Detect which cell encompasses the target text, then output its (x, y) center coordinate. 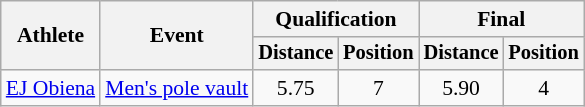
Final (502, 19)
7 (378, 88)
Event (176, 36)
5.90 (462, 88)
EJ Obiena (50, 88)
4 (543, 88)
Qualification (336, 19)
Athlete (50, 36)
5.75 (296, 88)
Men's pole vault (176, 88)
